Output the (x, y) coordinate of the center of the cell containing the given text.  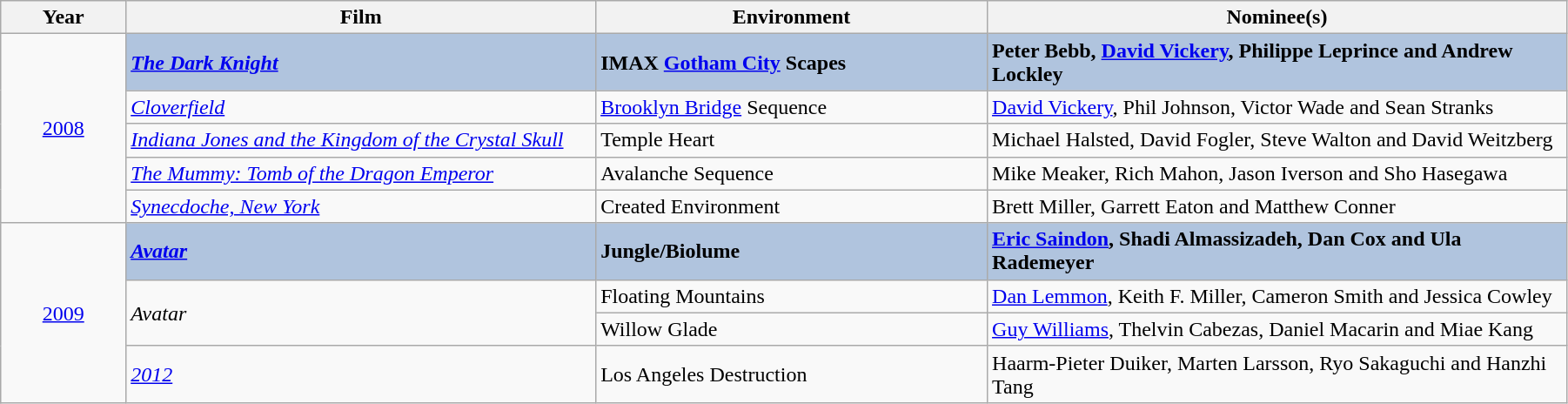
Guy Williams, Thelvin Cabezas, Daniel Macarin and Miae Kang (1277, 329)
Peter Bebb, David Vickery, Philippe Leprince and Andrew Lockley (1277, 63)
The Mummy: Tomb of the Dragon Emperor (361, 173)
Indiana Jones and the Kingdom of the Crystal Skull (361, 140)
2012 (361, 374)
2009 (64, 313)
Mike Meaker, Rich Mahon, Jason Iverson and Sho Hasegawa (1277, 173)
Cloverfield (361, 107)
Willow Glade (792, 329)
Brett Miller, Garrett Eaton and Matthew Conner (1277, 206)
Eric Saindon, Shadi Almassizadeh, Dan Cox and Ula Rademeyer (1277, 251)
Temple Heart (792, 140)
Year (64, 17)
Haarm-Pieter Duiker, Marten Larsson, Ryo Sakaguchi and Hanzhi Tang (1277, 374)
David Vickery, Phil Johnson, Victor Wade and Sean Stranks (1277, 107)
Jungle/Biolume (792, 251)
Created Environment (792, 206)
Los Angeles Destruction (792, 374)
IMAX Gotham City Scapes (792, 63)
Floating Mountains (792, 296)
Brooklyn Bridge Sequence (792, 107)
Dan Lemmon, Keith F. Miller, Cameron Smith and Jessica Cowley (1277, 296)
2008 (64, 129)
Film (361, 17)
Michael Halsted, David Fogler, Steve Walton and David Weitzberg (1277, 140)
Avalanche Sequence (792, 173)
Synecdoche, New York (361, 206)
The Dark Knight (361, 63)
Nominee(s) (1277, 17)
Environment (792, 17)
